Locate the cell with the specified text and output its (x, y) center coordinate. 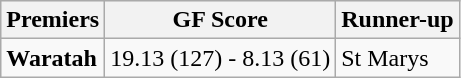
19.13 (127) - 8.13 (61) (220, 58)
St Marys (398, 58)
Premiers (53, 20)
GF Score (220, 20)
Runner-up (398, 20)
Waratah (53, 58)
